For the text-containing cell, return its midpoint in (X, Y) coordinate format. 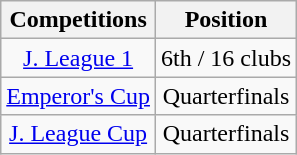
Emperor's Cup (78, 96)
J. League 1 (78, 58)
6th / 16 clubs (226, 58)
Position (226, 20)
J. League Cup (78, 134)
Competitions (78, 20)
